Detect which cell encompasses the target text, then output its (x, y) center coordinate. 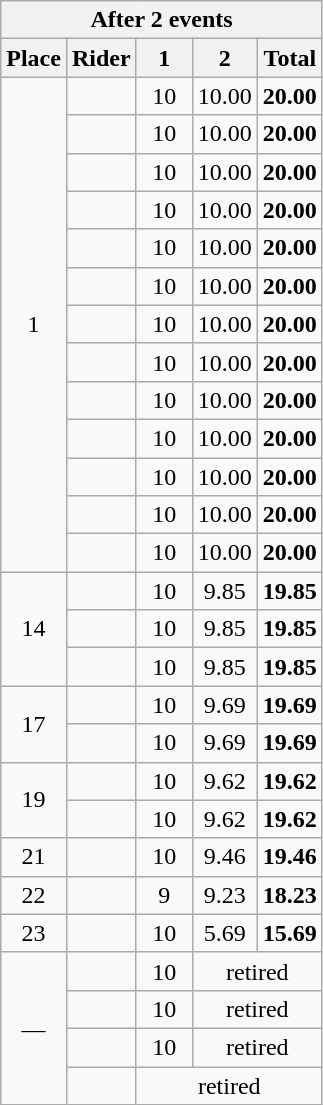
23 (34, 933)
22 (34, 895)
15.69 (290, 933)
After 2 events (162, 20)
5.69 (224, 933)
19.46 (290, 857)
19 (34, 800)
Total (290, 58)
17 (34, 724)
21 (34, 857)
Rider (101, 58)
9.23 (224, 895)
9.46 (224, 857)
14 (34, 629)
— (34, 1028)
9 (164, 895)
Place (34, 58)
2 (224, 58)
18.23 (290, 895)
